Output the [X, Y] coordinate of the center of the cell containing the given text.  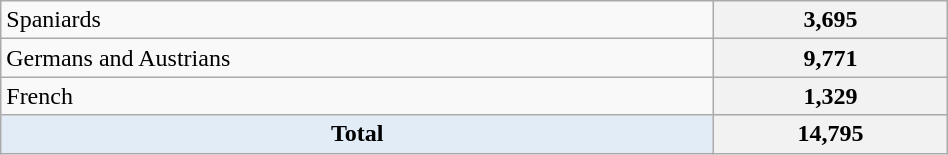
9,771 [831, 58]
Total [358, 134]
Spaniards [358, 20]
14,795 [831, 134]
3,695 [831, 20]
French [358, 96]
1,329 [831, 96]
Germans and Austrians [358, 58]
